Detect which cell encompasses the target text, then output its [x, y] center coordinate. 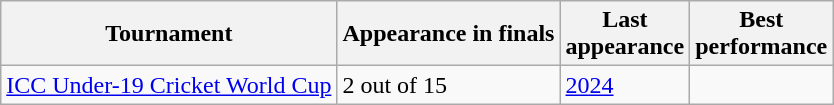
Lastappearance [625, 34]
2024 [625, 85]
Tournament [169, 34]
ICC Under-19 Cricket World Cup [169, 85]
Appearance in finals [448, 34]
Bestperformance [762, 34]
2 out of 15 [448, 85]
